Provide the (X, Y) coordinate of the cell's center where the given text is located.  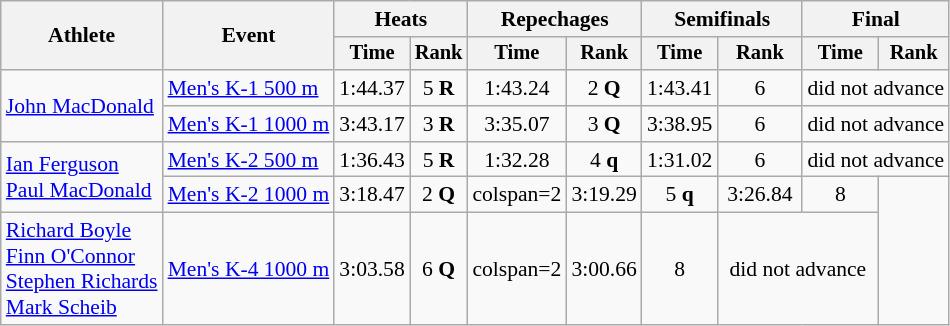
Men's K-2 1000 m (249, 195)
3:43.17 (372, 124)
3:26.84 (760, 195)
3 Q (604, 124)
1:44.37 (372, 88)
5 q (680, 195)
1:43.24 (516, 88)
John MacDonald (82, 106)
3:00.66 (604, 269)
3:35.07 (516, 124)
Men's K-1 1000 m (249, 124)
1:36.43 (372, 160)
3:38.95 (680, 124)
Men's K-4 1000 m (249, 269)
3:18.47 (372, 195)
Men's K-2 500 m (249, 160)
1:32.28 (516, 160)
1:43.41 (680, 88)
1:31.02 (680, 160)
Men's K-1 500 m (249, 88)
Richard BoyleFinn O'ConnorStephen RichardsMark Scheib (82, 269)
Final (876, 19)
Heats (400, 19)
Event (249, 36)
Repechages (554, 19)
6 Q (439, 269)
3:19.29 (604, 195)
Semifinals (722, 19)
Ian FergusonPaul MacDonald (82, 178)
3 R (439, 124)
4 q (604, 160)
3:03.58 (372, 269)
Athlete (82, 36)
